Identify which cell holds the provided text, then report its (x, y) central coordinate. 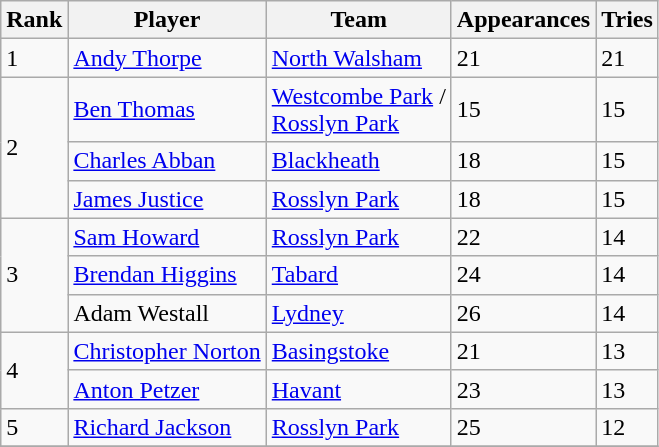
3 (34, 275)
Charles Abban (167, 161)
Player (167, 20)
25 (523, 427)
22 (523, 237)
Anton Petzer (167, 389)
Blackheath (358, 161)
5 (34, 427)
4 (34, 370)
Christopher Norton (167, 351)
Tries (628, 20)
Ben Thomas (167, 110)
Richard Jackson (167, 427)
James Justice (167, 199)
Sam Howard (167, 237)
23 (523, 389)
Brendan Higgins (167, 275)
North Walsham (358, 58)
Rank (34, 20)
Appearances (523, 20)
12 (628, 427)
Tabard (358, 275)
1 (34, 58)
Adam Westall (167, 313)
Havant (358, 389)
2 (34, 148)
Basingstoke (358, 351)
Lydney (358, 313)
24 (523, 275)
26 (523, 313)
Westcombe Park /Rosslyn Park (358, 110)
Andy Thorpe (167, 58)
Team (358, 20)
